Scan for the cell matching the given text and deliver its [x, y] coordinate at center. 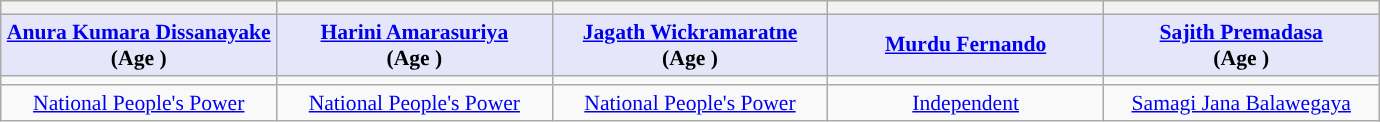
Sajith Premadasa(Age ) [1241, 44]
Jagath Wickramaratne(Age ) [690, 44]
Harini Amarasuriya(Age ) [415, 44]
Samagi Jana Balawegaya [1241, 104]
Anura Kumara Dissanayake(Age ) [139, 44]
Murdu Fernando [966, 44]
Independent [966, 104]
